Detect which cell encompasses the target text, then output its [X, Y] center coordinate. 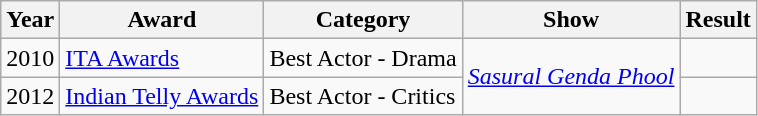
ITA Awards [162, 58]
Result [718, 20]
Sasural Genda Phool [571, 77]
Best Actor - Drama [363, 58]
Best Actor - Critics [363, 96]
2010 [30, 58]
Category [363, 20]
2012 [30, 96]
Indian Telly Awards [162, 96]
Award [162, 20]
Show [571, 20]
Year [30, 20]
